Provide the [x, y] coordinate of the cell's center where the given text is located.  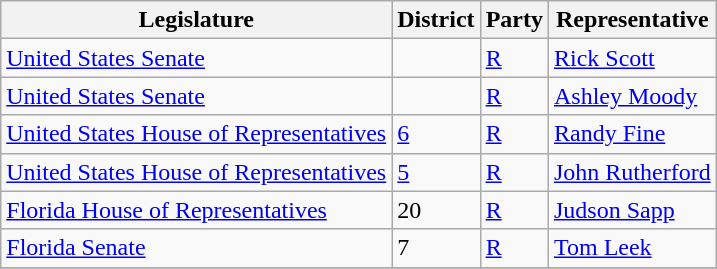
Florida House of Representatives [196, 210]
Representative [632, 20]
Ashley Moody [632, 96]
District [436, 20]
Party [514, 20]
John Rutherford [632, 172]
Tom Leek [632, 248]
Legislature [196, 20]
Florida Senate [196, 248]
7 [436, 248]
20 [436, 210]
Rick Scott [632, 58]
5 [436, 172]
Judson Sapp [632, 210]
Randy Fine [632, 134]
6 [436, 134]
